For the text-containing cell, return its midpoint in (x, y) coordinate format. 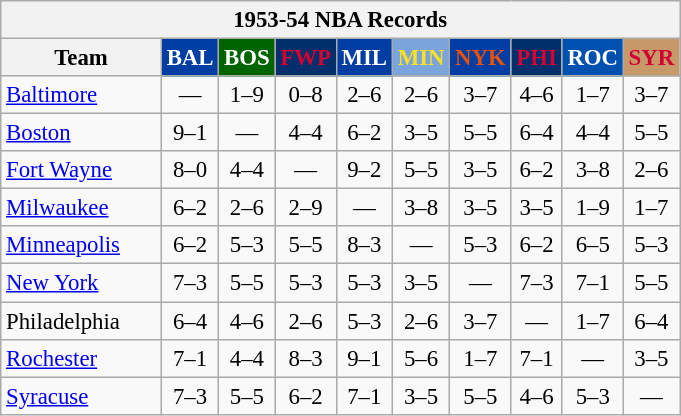
8–0 (190, 170)
New York (82, 283)
Philadelphia (82, 321)
Syracuse (82, 396)
MIN (420, 58)
FWP (306, 58)
MIL (364, 58)
2–9 (306, 208)
BOS (247, 58)
Milwaukee (82, 208)
ROC (592, 58)
Minneapolis (82, 245)
5–6 (420, 358)
Team (82, 58)
PHI (536, 58)
SYR (651, 58)
Boston (82, 133)
Baltimore (82, 95)
Rochester (82, 358)
9–2 (364, 170)
Fort Wayne (82, 170)
1953-54 NBA Records (340, 20)
BAL (190, 58)
6–5 (592, 245)
NYK (480, 58)
0–8 (306, 95)
